Locate the cell with the specified text and output its (x, y) center coordinate. 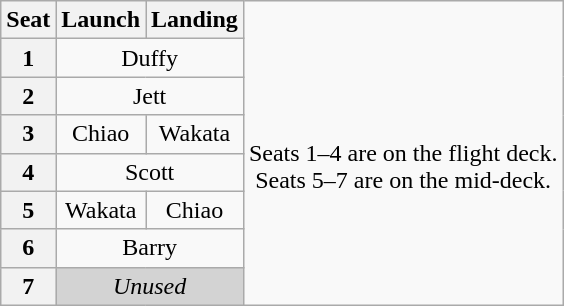
1 (28, 58)
Duffy (150, 58)
Seats 1–4 are on the flight deck.Seats 5–7 are on the mid-deck. (403, 153)
Scott (150, 172)
6 (28, 248)
Unused (150, 286)
3 (28, 134)
5 (28, 210)
2 (28, 96)
Seat (28, 20)
7 (28, 286)
Jett (150, 96)
Launch (101, 20)
Barry (150, 248)
4 (28, 172)
Landing (195, 20)
